Pinpoint the cell where the given text exists, returning its [X, Y] midpoint coordinate. 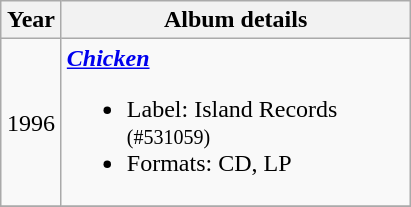
Year [32, 20]
1996 [32, 122]
Album details [236, 20]
ChickenLabel: Island Records (#531059)Formats: CD, LP [236, 122]
